Search for the cell housing the specified text and yield its (x, y) center coordinate. 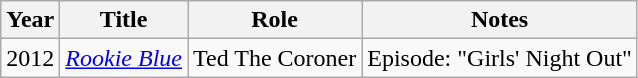
Rookie Blue (124, 58)
Year (30, 20)
Episode: "Girls' Night Out" (500, 58)
Title (124, 20)
Notes (500, 20)
Ted The Coroner (275, 58)
Role (275, 20)
2012 (30, 58)
